Search for the cell housing the specified text and yield its (x, y) center coordinate. 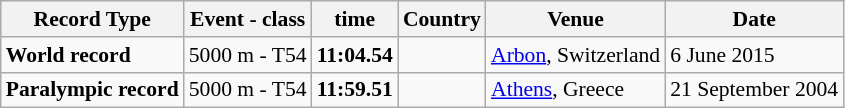
time (355, 19)
Record Type (92, 19)
World record (92, 55)
Arbon, Switzerland (576, 55)
Venue (576, 19)
Country (442, 19)
Athens, Greece (576, 90)
Paralympic record (92, 90)
6 June 2015 (754, 55)
Date (754, 19)
21 September 2004 (754, 90)
Event - class (248, 19)
11:04.54 (355, 55)
11:59.51 (355, 90)
